Identify which cell holds the provided text, then report its (X, Y) central coordinate. 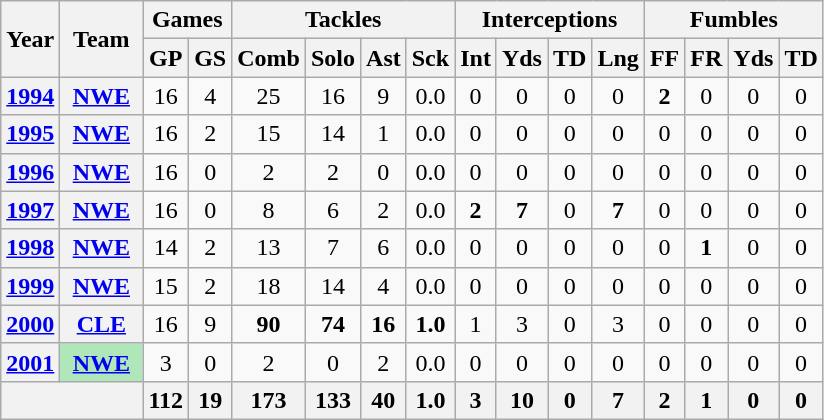
2000 (30, 324)
Solo (332, 58)
13 (269, 248)
1998 (30, 248)
1996 (30, 172)
Int (476, 58)
Tackles (344, 20)
133 (332, 400)
1999 (30, 286)
74 (332, 324)
19 (210, 400)
Lng (618, 58)
1994 (30, 96)
1995 (30, 134)
Fumbles (734, 20)
CLE (102, 324)
Comb (269, 58)
18 (269, 286)
25 (269, 96)
Games (188, 20)
10 (522, 400)
1997 (30, 210)
40 (384, 400)
Ast (384, 58)
90 (269, 324)
Year (30, 39)
Interceptions (550, 20)
2001 (30, 362)
112 (166, 400)
8 (269, 210)
Sck (430, 58)
FF (664, 58)
173 (269, 400)
GS (210, 58)
Team (102, 39)
FR (706, 58)
GP (166, 58)
